Scan for the cell matching the given text and deliver its (X, Y) coordinate at center. 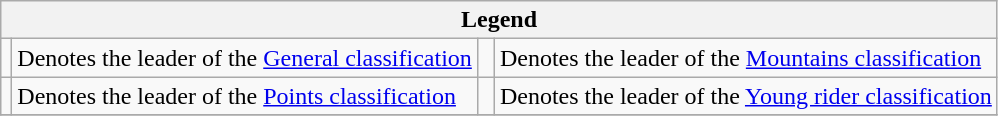
Legend (500, 20)
Denotes the leader of the Points classification (245, 96)
Denotes the leader of the Mountains classification (746, 58)
Denotes the leader of the General classification (245, 58)
Denotes the leader of the Young rider classification (746, 96)
